From the cell containing the given text, extract its center point as (X, Y) coordinate. 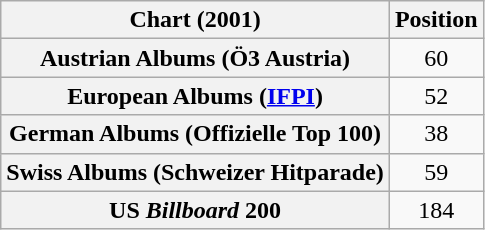
German Albums (Offizielle Top 100) (196, 134)
60 (436, 58)
Chart (2001) (196, 20)
US Billboard 200 (196, 210)
52 (436, 96)
Position (436, 20)
184 (436, 210)
Austrian Albums (Ö3 Austria) (196, 58)
38 (436, 134)
European Albums (IFPI) (196, 96)
Swiss Albums (Schweizer Hitparade) (196, 172)
59 (436, 172)
